Locate the cell with the specified text and output its (x, y) center coordinate. 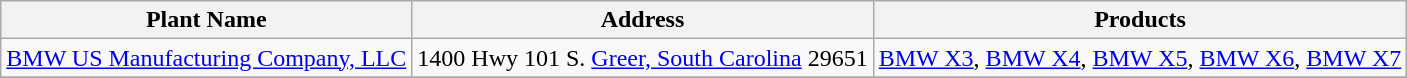
BMW US Manufacturing Company, LLC (206, 58)
1400 Hwy 101 S. Greer, South Carolina 29651 (642, 58)
Products (1140, 20)
BMW X3, BMW X4, BMW X5, BMW X6, BMW X7 (1140, 58)
Address (642, 20)
Plant Name (206, 20)
